Extract the [x, y] coordinate from the center of the cell holding the provided text.  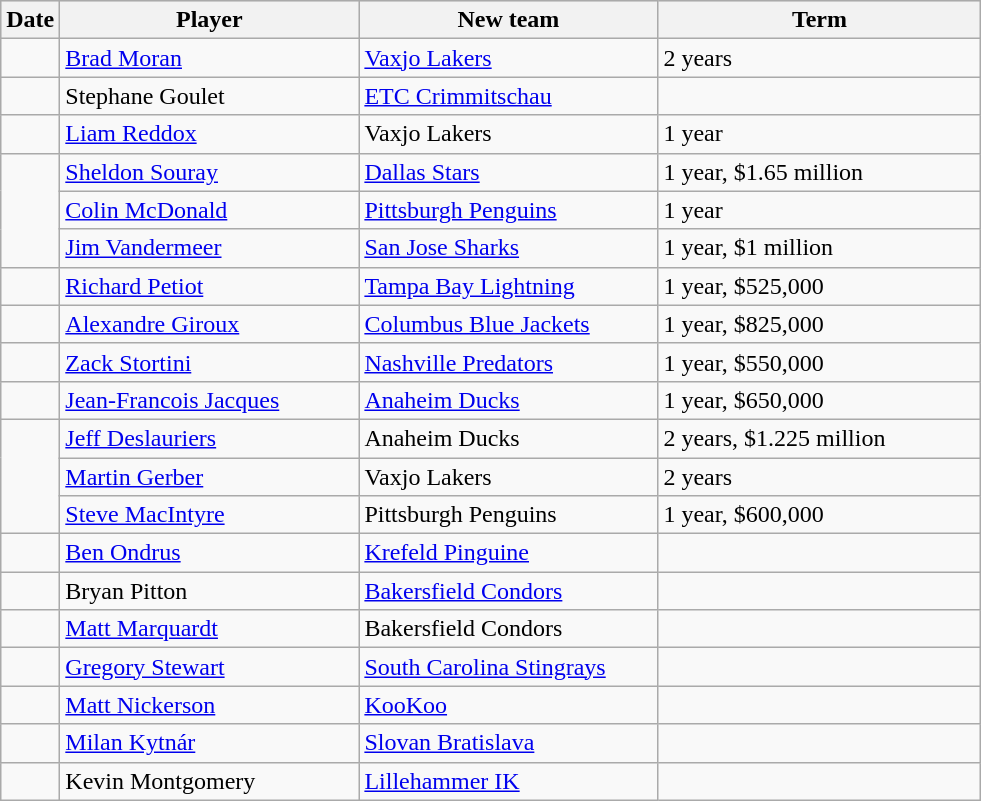
1 year, $825,000 [820, 324]
Jeff Deslauriers [210, 438]
Columbus Blue Jackets [508, 324]
Milan Kytnár [210, 743]
Player [210, 20]
Nashville Predators [508, 362]
1 year, $550,000 [820, 362]
1 year, $600,000 [820, 515]
Matt Nickerson [210, 705]
Lillehammer IK [508, 781]
Steve MacIntyre [210, 515]
Stephane Goulet [210, 96]
1 year, $650,000 [820, 400]
KooKoo [508, 705]
Date [30, 20]
Zack Stortini [210, 362]
1 year, $1.65 million [820, 172]
Jean-Francois Jacques [210, 400]
Richard Petiot [210, 286]
2 years, $1.225 million [820, 438]
San Jose Sharks [508, 248]
Colin McDonald [210, 210]
ETC Crimmitschau [508, 96]
1 year, $1 million [820, 248]
Slovan Bratislava [508, 743]
Sheldon Souray [210, 172]
Dallas Stars [508, 172]
Gregory Stewart [210, 667]
Matt Marquardt [210, 629]
Term [820, 20]
Krefeld Pinguine [508, 553]
New team [508, 20]
Brad Moran [210, 58]
Ben Ondrus [210, 553]
Alexandre Giroux [210, 324]
Jim Vandermeer [210, 248]
Martin Gerber [210, 477]
South Carolina Stingrays [508, 667]
1 year, $525,000 [820, 286]
Kevin Montgomery [210, 781]
Tampa Bay Lightning [508, 286]
Liam Reddox [210, 134]
Bryan Pitton [210, 591]
